Capture the cell that displays the provided text and extract its (x, y) central coordinate. 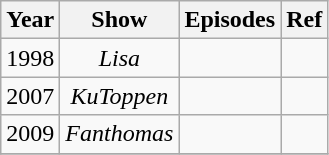
1998 (30, 58)
Ref (304, 20)
Episodes (230, 20)
Show (120, 20)
Lisa (120, 58)
Fanthomas (120, 134)
KuToppen (120, 96)
Year (30, 20)
2009 (30, 134)
2007 (30, 96)
